Output the [x, y] coordinate of the center of the cell containing the given text.  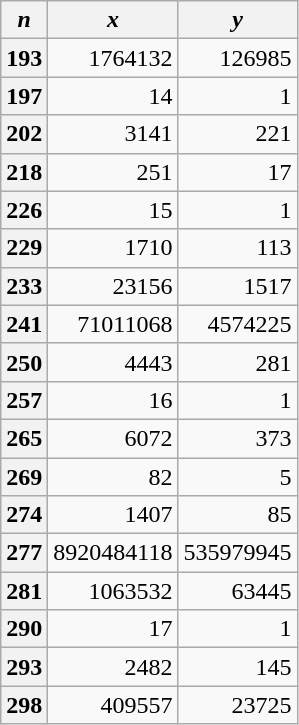
8920484118 [113, 553]
233 [24, 286]
277 [24, 553]
274 [24, 515]
14 [113, 96]
298 [24, 705]
202 [24, 134]
6072 [113, 438]
16 [113, 400]
250 [24, 362]
269 [24, 477]
23725 [238, 705]
409557 [113, 705]
23156 [113, 286]
241 [24, 324]
535979945 [238, 553]
221 [238, 134]
113 [238, 248]
373 [238, 438]
1764132 [113, 58]
229 [24, 248]
226 [24, 210]
2482 [113, 667]
x [113, 20]
126985 [238, 58]
1063532 [113, 591]
4443 [113, 362]
82 [113, 477]
251 [113, 172]
63445 [238, 591]
290 [24, 629]
193 [24, 58]
293 [24, 667]
71011068 [113, 324]
197 [24, 96]
257 [24, 400]
y [238, 20]
n [24, 20]
218 [24, 172]
4574225 [238, 324]
1407 [113, 515]
15 [113, 210]
1710 [113, 248]
3141 [113, 134]
145 [238, 667]
1517 [238, 286]
85 [238, 515]
265 [24, 438]
5 [238, 477]
